Pinpoint the cell where the given text exists, returning its (x, y) midpoint coordinate. 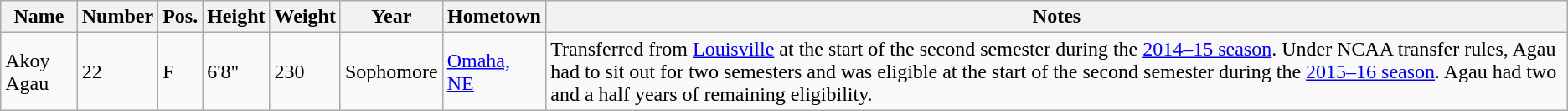
Sophomore (391, 71)
6'8" (236, 71)
22 (117, 71)
Height (236, 17)
Pos. (181, 17)
Akoy Agau (39, 71)
Number (117, 17)
Notes (1057, 17)
Omaha, NE (494, 71)
Name (39, 17)
Weight (305, 17)
Year (391, 17)
230 (305, 71)
Hometown (494, 17)
F (181, 71)
